Provide the (x, y) coordinate of the cell's center where the given text is located.  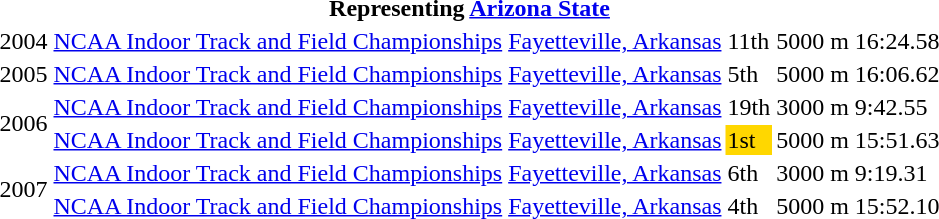
6th (749, 173)
19th (749, 107)
1st (749, 140)
5th (749, 74)
11th (749, 41)
